Extract the [x, y] coordinate from the center of the cell holding the provided text.  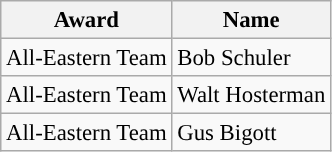
Walt Hosterman [252, 95]
Award [86, 20]
Name [252, 20]
Bob Schuler [252, 58]
Gus Bigott [252, 133]
